Provide the [X, Y] coordinate of the cell's center where the given text is located.  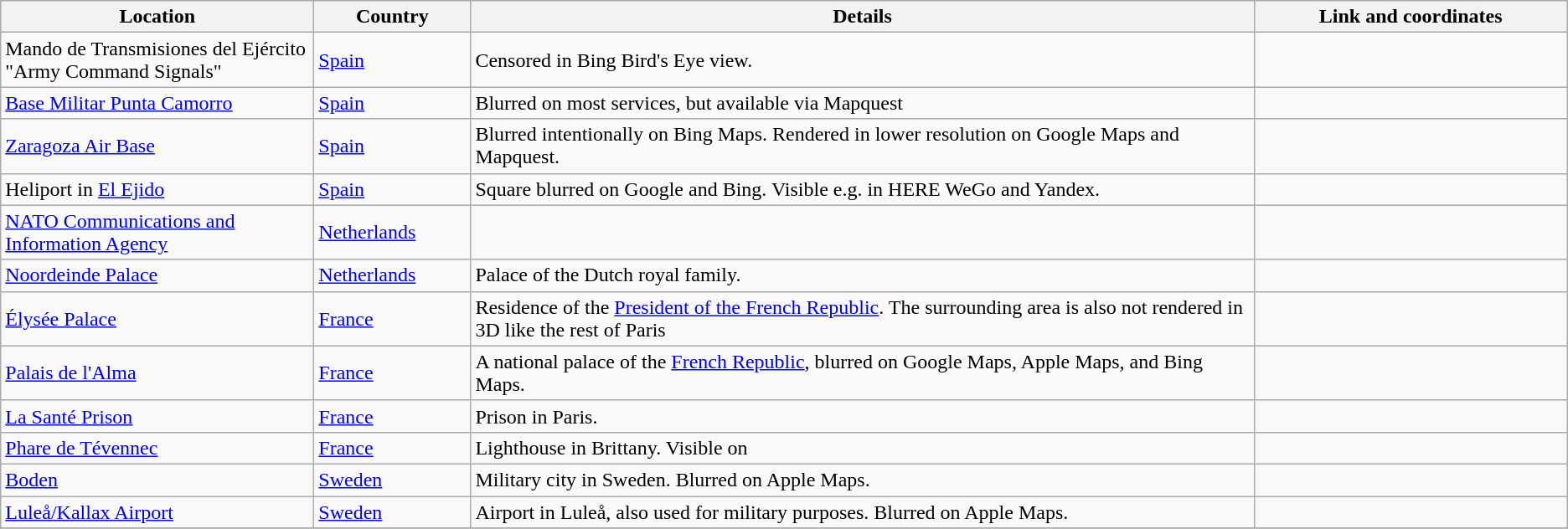
Noordeinde Palace [157, 275]
Censored in Bing Bird's Eye view. [863, 60]
Military city in Sweden. Blurred on Apple Maps. [863, 480]
Base Militar Punta Camorro [157, 103]
Boden [157, 480]
Élysée Palace [157, 318]
Phare de Tévennec [157, 448]
Country [392, 17]
Link and coordinates [1411, 17]
Lighthouse in Brittany. Visible on [863, 448]
Location [157, 17]
Details [863, 17]
Square blurred on Google and Bing. Visible e.g. in HERE WeGo and Yandex. [863, 189]
A national palace of the French Republic, blurred on Google Maps, Apple Maps, and Bing Maps. [863, 373]
Heliport in El Ejido [157, 189]
Blurred intentionally on Bing Maps. Rendered in lower resolution on Google Maps and Mapquest. [863, 146]
La Santé Prison [157, 416]
Palais de l'Alma [157, 373]
Prison in Paris. [863, 416]
Blurred on most services, but available via Mapquest [863, 103]
NATO Communications and Information Agency [157, 233]
Palace of the Dutch royal family. [863, 275]
Zaragoza Air Base [157, 146]
Airport in Luleå, also used for military purposes. Blurred on Apple Maps. [863, 511]
Mando de Transmisiones del Ejército "Army Command Signals" [157, 60]
Luleå/Kallax Airport [157, 511]
Residence of the President of the French Republic. The surrounding area is also not rendered in 3D like the rest of Paris [863, 318]
